Identify which cell holds the provided text, then report its (x, y) central coordinate. 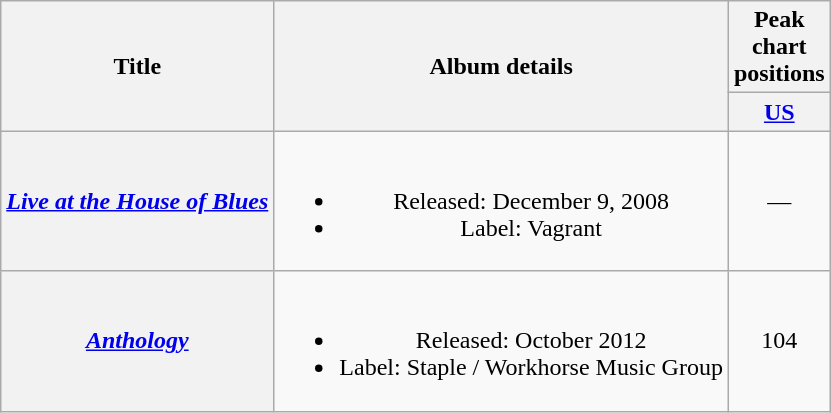
Released: October 2012Label: Staple / Workhorse Music Group (502, 341)
— (779, 201)
Anthology (138, 341)
US (779, 112)
Live at the House of Blues (138, 201)
Released: December 9, 2008Label: Vagrant (502, 201)
104 (779, 341)
Peak chart positions (779, 47)
Album details (502, 66)
Title (138, 66)
